Locate the cell with the specified text and output its (X, Y) center coordinate. 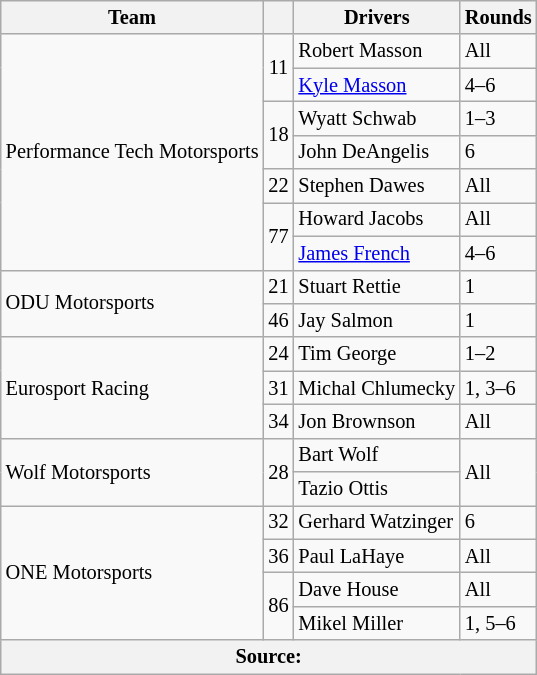
Source: (269, 657)
11 (278, 68)
Wolf Motorsports (132, 472)
Stephen Dawes (376, 186)
Stuart Rettie (376, 287)
21 (278, 287)
Jon Brownson (376, 421)
Drivers (376, 17)
24 (278, 354)
Eurosport Racing (132, 388)
Mikel Miller (376, 623)
28 (278, 472)
86 (278, 606)
1, 3–6 (498, 388)
32 (278, 522)
Performance Tech Motorsports (132, 152)
James French (376, 253)
ODU Motorsports (132, 304)
Jay Salmon (376, 320)
77 (278, 236)
ONE Motorsports (132, 572)
36 (278, 556)
John DeAngelis (376, 152)
22 (278, 186)
Dave House (376, 589)
18 (278, 134)
1–3 (498, 118)
Paul LaHaye (376, 556)
Rounds (498, 17)
Tazio Ottis (376, 489)
Gerhard Watzinger (376, 522)
Wyatt Schwab (376, 118)
Tim George (376, 354)
1, 5–6 (498, 623)
1–2 (498, 354)
34 (278, 421)
Kyle Masson (376, 85)
Team (132, 17)
Howard Jacobs (376, 219)
46 (278, 320)
Robert Masson (376, 51)
31 (278, 388)
Bart Wolf (376, 455)
Michal Chlumecky (376, 388)
